Return [x, y] of the center of cell containing provided text 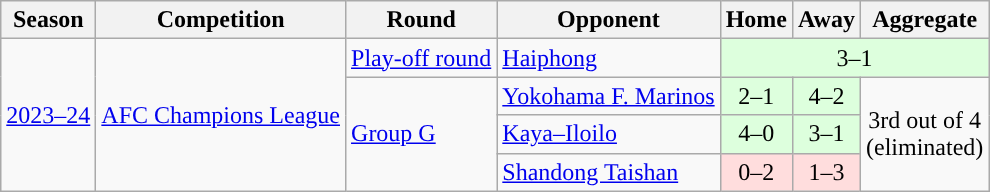
Away [827, 20]
2023–24 [48, 115]
Kaya–Iloilo [608, 134]
4–0 [756, 134]
Shandong Taishan [608, 172]
2–1 [756, 96]
4–2 [827, 96]
Haiphong [608, 58]
Round [422, 20]
Yokohama F. Marinos [608, 96]
1–3 [827, 172]
3rd out of 4(eliminated) [924, 134]
Group G [422, 134]
Play-off round [422, 58]
Home [756, 20]
AFC Champions League [221, 115]
Aggregate [924, 20]
Opponent [608, 20]
Season [48, 20]
Competition [221, 20]
0–2 [756, 172]
